Detect which cell encompasses the target text, then output its (x, y) center coordinate. 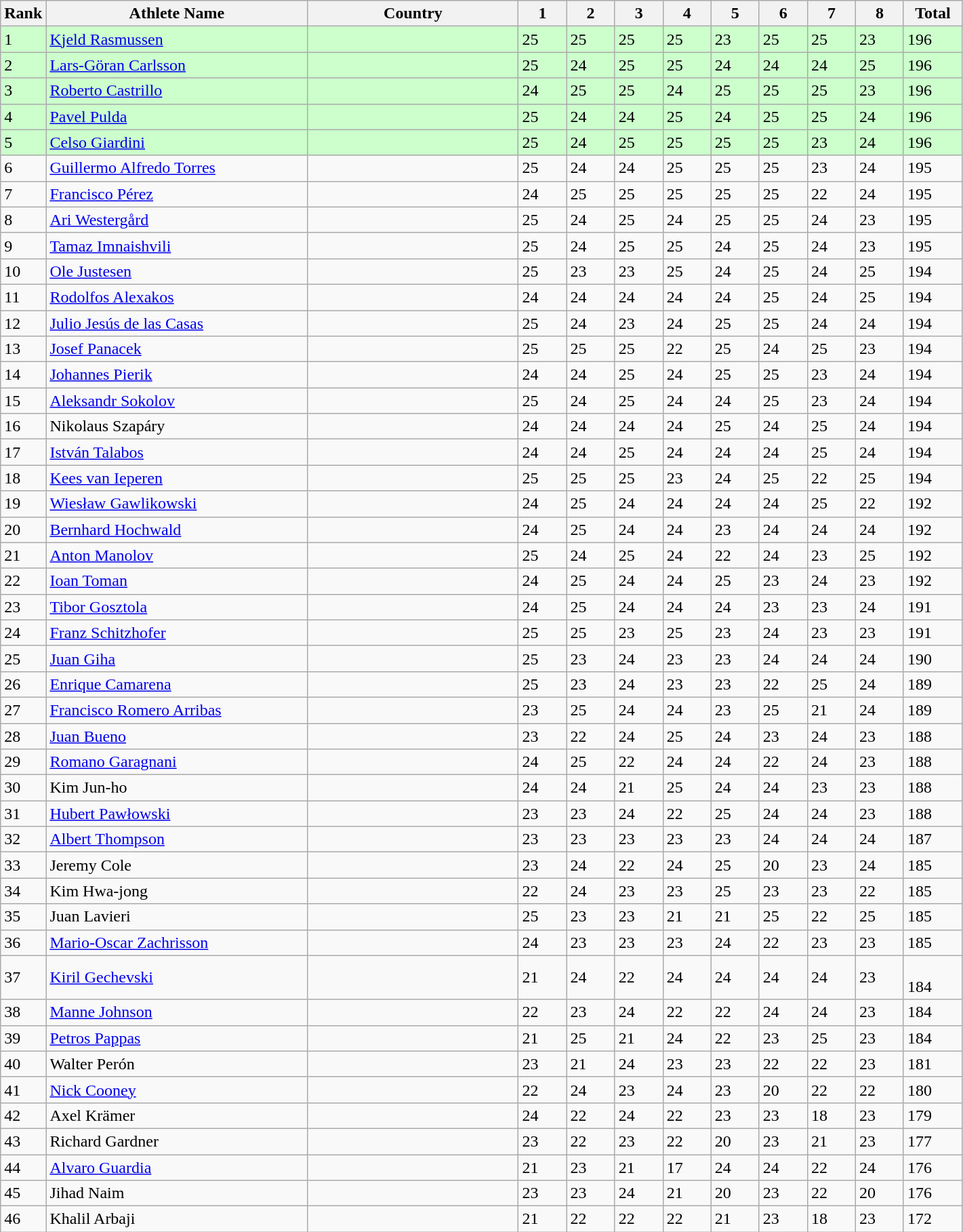
Lars-Göran Carlsson (177, 65)
38 (23, 1012)
15 (23, 401)
9 (23, 245)
14 (23, 375)
Francisco Pérez (177, 194)
Walter Perón (177, 1064)
Juan Lavieri (177, 917)
Nick Cooney (177, 1090)
Kiril Gechevski (177, 978)
Richard Gardner (177, 1141)
Romano Garagnani (177, 762)
44 (23, 1167)
42 (23, 1115)
Enrique Camarena (177, 684)
13 (23, 349)
40 (23, 1064)
177 (933, 1141)
Country (413, 14)
31 (23, 814)
Wiesław Gawlikowski (177, 504)
12 (23, 323)
Jihad Naim (177, 1193)
Julio Jesús de las Casas (177, 323)
Khalil Arbaji (177, 1219)
10 (23, 271)
Kim Jun-ho (177, 788)
Ole Justesen (177, 271)
27 (23, 710)
Juan Giha (177, 658)
181 (933, 1064)
Ioan Toman (177, 581)
Johannes Pierik (177, 375)
172 (933, 1219)
Axel Krämer (177, 1115)
190 (933, 658)
36 (23, 942)
Kjeld Rasmussen (177, 39)
Ari Westergård (177, 220)
Total (933, 14)
Tamaz Imnaishvili (177, 245)
Albert Thompson (177, 839)
Nikolaus Szapáry (177, 426)
Petros Pappas (177, 1038)
Francisco Romero Arribas (177, 710)
Aleksandr Sokolov (177, 401)
Rodolfos Alexakos (177, 297)
29 (23, 762)
30 (23, 788)
41 (23, 1090)
Mario-Oscar Zachrisson (177, 942)
33 (23, 865)
Celso Giardini (177, 142)
Jeremy Cole (177, 865)
Manne Johnson (177, 1012)
Pavel Pulda (177, 117)
Rank (23, 14)
45 (23, 1193)
11 (23, 297)
Athlete Name (177, 14)
19 (23, 504)
35 (23, 917)
46 (23, 1219)
Josef Panacek (177, 349)
37 (23, 978)
39 (23, 1038)
Kim Hwa-jong (177, 891)
180 (933, 1090)
16 (23, 426)
179 (933, 1115)
Tibor Gosztola (177, 607)
Anton Manolov (177, 555)
Guillermo Alfredo Torres (177, 168)
43 (23, 1141)
Bernhard Hochwald (177, 530)
Juan Bueno (177, 736)
István Talabos (177, 452)
187 (933, 839)
Kees van Ieperen (177, 478)
34 (23, 891)
32 (23, 839)
Franz Schitzhofer (177, 633)
Roberto Castrillo (177, 91)
Alvaro Guardia (177, 1167)
26 (23, 684)
28 (23, 736)
Hubert Pawłowski (177, 814)
